Determine the (X, Y) coordinate at the center of the cell enclosing the given text.  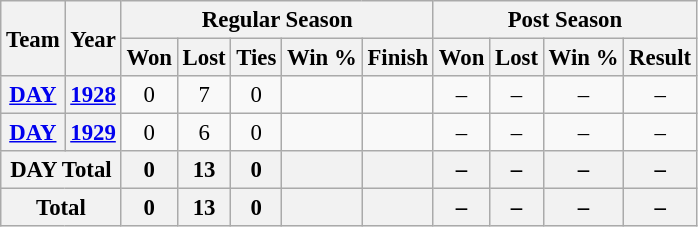
7 (204, 95)
Result (660, 58)
1928 (93, 95)
6 (204, 133)
Post Season (564, 20)
1929 (93, 133)
DAY Total (61, 170)
Ties (256, 58)
Team (33, 38)
Total (61, 208)
Year (93, 38)
Regular Season (277, 20)
Finish (398, 58)
